Return (x, y) of the center of cell containing provided text 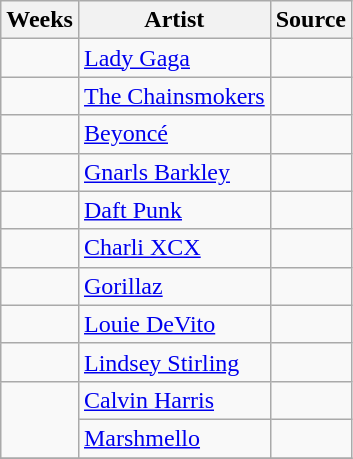
Charli XCX (174, 248)
Gorillaz (174, 286)
Lindsey Stirling (174, 362)
Marshmello (174, 438)
Calvin Harris (174, 400)
Louie DeVito (174, 324)
Gnarls Barkley (174, 172)
Artist (174, 20)
Weeks (40, 20)
Source (310, 20)
The Chainsmokers (174, 96)
Beyoncé (174, 134)
Lady Gaga (174, 58)
Daft Punk (174, 210)
